For the text-containing cell, return its midpoint in (x, y) coordinate format. 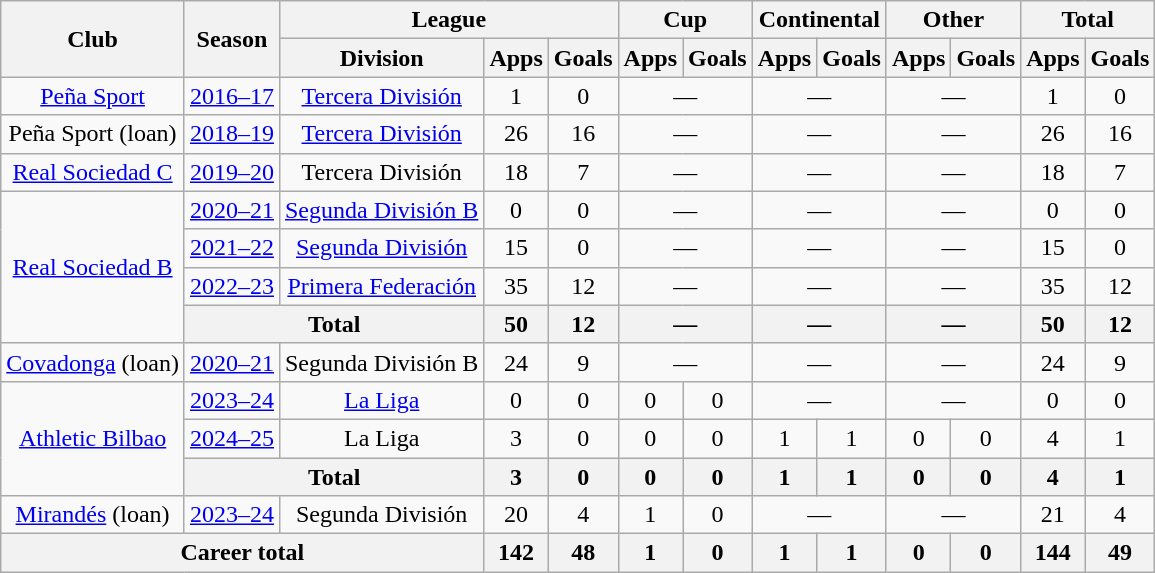
Career total (242, 553)
Peña Sport (loan) (93, 134)
Peña Sport (93, 96)
Club (93, 39)
Division (381, 58)
Continental (819, 20)
Mirandés (loan) (93, 515)
2019–20 (232, 172)
2022–23 (232, 286)
144 (1053, 553)
League (448, 20)
21 (1053, 515)
20 (516, 515)
Covadonga (loan) (93, 362)
142 (516, 553)
2024–25 (232, 438)
Cup (685, 20)
Primera Federación (381, 286)
49 (1120, 553)
Real Sociedad C (93, 172)
Athletic Bilbao (93, 438)
Real Sociedad B (93, 267)
2021–22 (232, 248)
Season (232, 39)
2018–19 (232, 134)
2016–17 (232, 96)
48 (583, 553)
Other (953, 20)
